Identify which cell holds the provided text, then report its [X, Y] central coordinate. 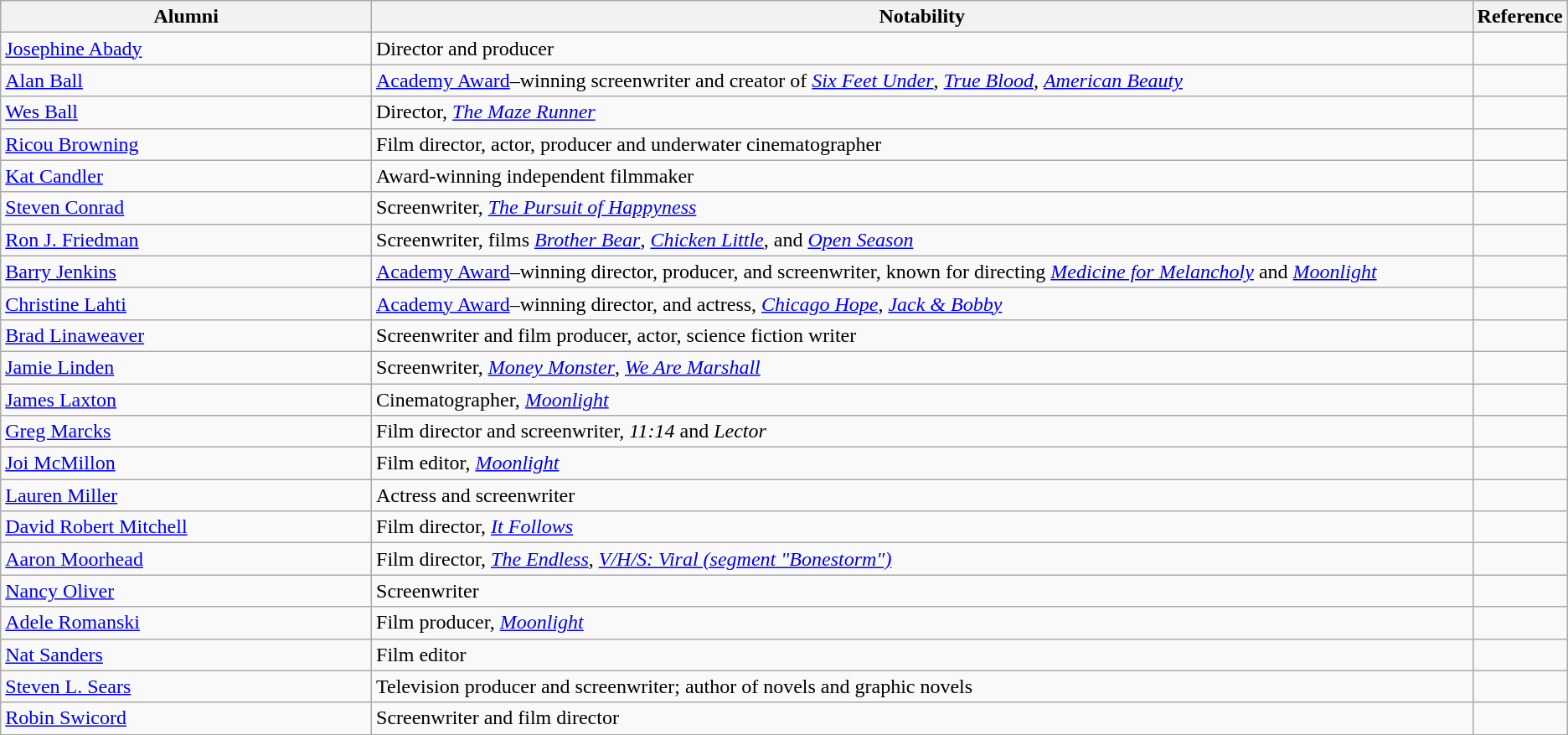
Academy Award–winning director, producer, and screenwriter, known for directing Medicine for Melancholy and Moonlight [923, 272]
Screenwriter [923, 591]
Brad Linaweaver [186, 335]
Barry Jenkins [186, 272]
Director, The Maze Runner [923, 112]
Film director, actor, producer and underwater cinematographer [923, 144]
Adele Romanski [186, 623]
Wes Ball [186, 112]
Nat Sanders [186, 655]
Academy Award–winning director, and actress, Chicago Hope, Jack & Bobby [923, 303]
Notability [923, 17]
Screenwriter, Money Monster, We Are Marshall [923, 367]
Steven L. Sears [186, 686]
James Laxton [186, 400]
Film director, It Follows [923, 527]
Award-winning independent filmmaker [923, 176]
Film editor [923, 655]
Reference [1519, 17]
Television producer and screenwriter; author of novels and graphic novels [923, 686]
Screenwriter, films Brother Bear, Chicken Little, and Open Season [923, 240]
Robin Swicord [186, 718]
Steven Conrad [186, 208]
Screenwriter, The Pursuit of Happyness [923, 208]
Ricou Browning [186, 144]
Christine Lahti [186, 303]
Kat Candler [186, 176]
Cinematographer, Moonlight [923, 400]
Film editor, Moonlight [923, 463]
Director and producer [923, 49]
Greg Marcks [186, 432]
David Robert Mitchell [186, 527]
Alumni [186, 17]
Academy Award–winning screenwriter and creator of Six Feet Under, True Blood, American Beauty [923, 80]
Joi McMillon [186, 463]
Film director and screenwriter, 11:14 and Lector [923, 432]
Alan Ball [186, 80]
Aaron Moorhead [186, 559]
Jamie Linden [186, 367]
Nancy Oliver [186, 591]
Actress and screenwriter [923, 495]
Ron J. Friedman [186, 240]
Lauren Miller [186, 495]
Josephine Abady [186, 49]
Screenwriter and film director [923, 718]
Film director, The Endless, V/H/S: Viral (segment "Bonestorm") [923, 559]
Screenwriter and film producer, actor, science fiction writer [923, 335]
Film producer, Moonlight [923, 623]
